Search for the cell housing the specified text and yield its [x, y] center coordinate. 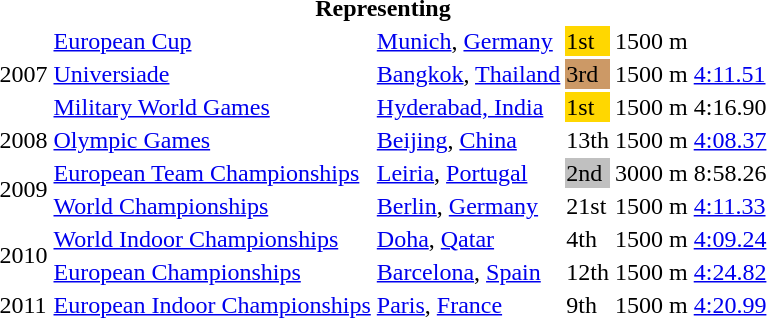
3rd [588, 74]
Doha, Qatar [468, 239]
European Cup [212, 41]
Leiria, Portugal [468, 173]
21st [588, 206]
Barcelona, Spain [468, 272]
World Championships [212, 206]
European Team Championships [212, 173]
Munich, Germany [468, 41]
Berlin, Germany [468, 206]
12th [588, 272]
Hyderabad, India [468, 107]
4th [588, 239]
2nd [588, 173]
13th [588, 140]
World Indoor Championships [212, 239]
3000 m [652, 173]
Military World Games [212, 107]
Beijing, China [468, 140]
Bangkok, Thailand [468, 74]
Universiade [212, 74]
European Championships [212, 272]
Olympic Games [212, 140]
